Identify which cell holds the provided text, then report its (x, y) central coordinate. 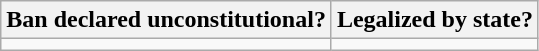
Ban declared unconstitutional? (166, 20)
Legalized by state? (434, 20)
